Return the (x, y) coordinate for the center point of the cell that contains the specified text.  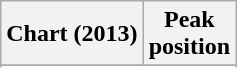
Peakposition (189, 34)
Chart (2013) (72, 34)
